Capture the cell that displays the provided text and extract its (X, Y) central coordinate. 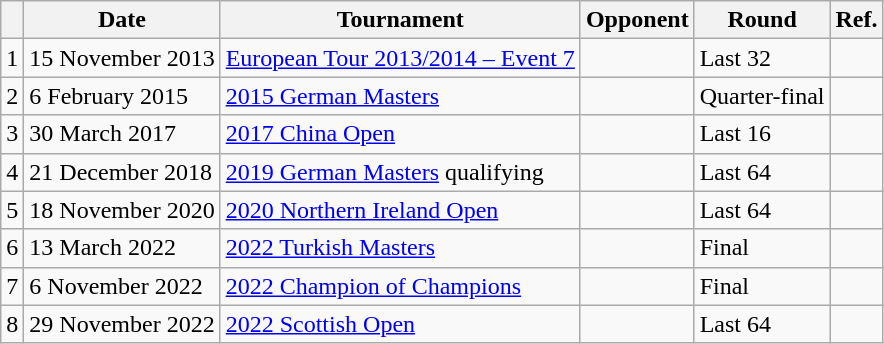
2 (12, 96)
2022 Turkish Masters (400, 248)
29 November 2022 (122, 324)
2020 Northern Ireland Open (400, 210)
6 (12, 248)
1 (12, 58)
4 (12, 172)
6 February 2015 (122, 96)
6 November 2022 (122, 286)
Ref. (856, 20)
Last 32 (762, 58)
Opponent (637, 20)
13 March 2022 (122, 248)
2015 German Masters (400, 96)
2022 Scottish Open (400, 324)
3 (12, 134)
8 (12, 324)
21 December 2018 (122, 172)
Round (762, 20)
5 (12, 210)
2017 China Open (400, 134)
2019 German Masters qualifying (400, 172)
2022 Champion of Champions (400, 286)
30 March 2017 (122, 134)
Last 16 (762, 134)
18 November 2020 (122, 210)
European Tour 2013/2014 – Event 7 (400, 58)
Tournament (400, 20)
15 November 2013 (122, 58)
7 (12, 286)
Quarter-final (762, 96)
Date (122, 20)
